Detect which cell encompasses the target text, then output its (X, Y) center coordinate. 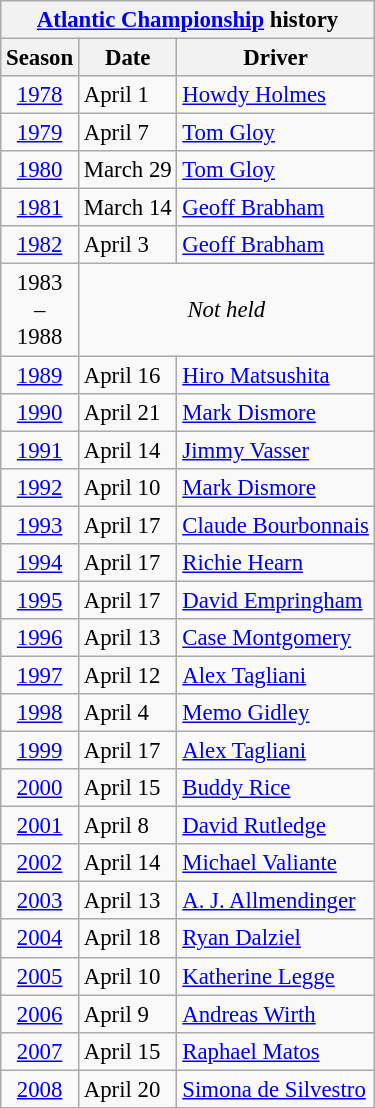
1990 (40, 412)
1983–1988 (40, 310)
Date (128, 58)
1981 (40, 208)
April 20 (128, 1089)
1998 (40, 713)
April 16 (128, 375)
Michael Valiante (276, 863)
Andreas Wirth (276, 1014)
Atlantic Championship history (188, 20)
1997 (40, 675)
Jimmy Vasser (276, 450)
Buddy Rice (276, 788)
2000 (40, 788)
Richie Hearn (276, 563)
Driver (276, 58)
David Empringham (276, 600)
2008 (40, 1089)
2003 (40, 901)
Not held (226, 310)
1995 (40, 600)
April 21 (128, 412)
1999 (40, 751)
April 12 (128, 675)
1978 (40, 95)
Simona de Silvestro (276, 1089)
Raphael Matos (276, 1051)
April 4 (128, 713)
April 18 (128, 939)
Ryan Dalziel (276, 939)
1993 (40, 525)
1996 (40, 638)
2002 (40, 863)
April 9 (128, 1014)
2007 (40, 1051)
April 7 (128, 133)
Season (40, 58)
1989 (40, 375)
April 1 (128, 95)
March 29 (128, 170)
Memo Gidley (276, 713)
2006 (40, 1014)
A. J. Allmendinger (276, 901)
1992 (40, 487)
April 3 (128, 245)
March 14 (128, 208)
1982 (40, 245)
Hiro Matsushita (276, 375)
2004 (40, 939)
1980 (40, 170)
1991 (40, 450)
Howdy Holmes (276, 95)
Case Montgomery (276, 638)
April 8 (128, 826)
1979 (40, 133)
David Rutledge (276, 826)
Claude Bourbonnais (276, 525)
1994 (40, 563)
Katherine Legge (276, 976)
2005 (40, 976)
2001 (40, 826)
